Locate the cell with the specified text and output its [X, Y] center coordinate. 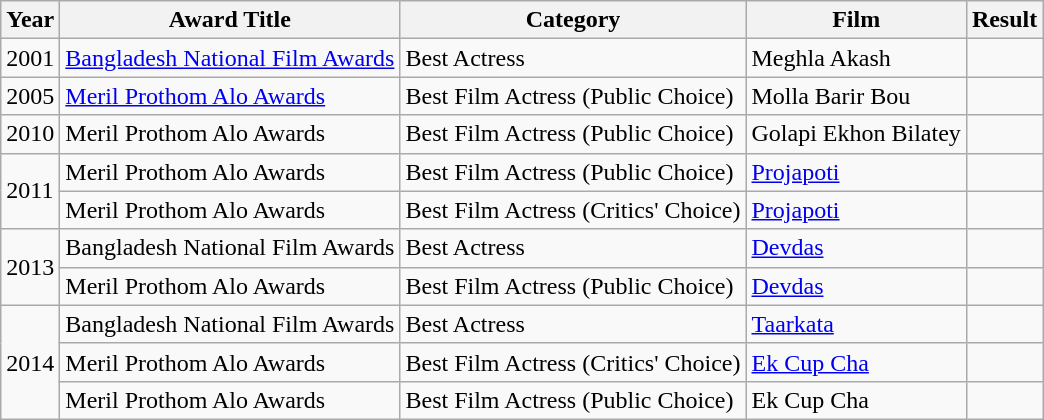
Year [30, 20]
2005 [30, 96]
Result [1004, 20]
Award Title [230, 20]
2001 [30, 58]
2010 [30, 134]
2011 [30, 191]
Golapi Ekhon Bilatey [856, 134]
2013 [30, 267]
Category [573, 20]
Meghla Akash [856, 58]
Film [856, 20]
2014 [30, 362]
Molla Barir Bou [856, 96]
Taarkata [856, 324]
